Search for the cell housing the specified text and yield its (X, Y) center coordinate. 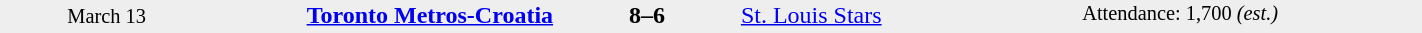
Attendance: 1,700 (est.) (1252, 16)
March 13 (106, 16)
8–6 (648, 15)
Toronto Metros-Croatia (384, 15)
St. Louis Stars (910, 15)
